Return the (X, Y) coordinate for the center point of the cell that contains the specified text.  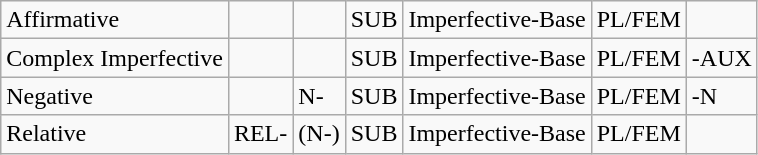
Relative (115, 134)
(N-) (319, 134)
N- (319, 96)
Affirmative (115, 20)
Complex Imperfective (115, 58)
Negative (115, 96)
REL- (260, 134)
-AUX (722, 58)
-N (722, 96)
